For the text-containing cell, return its midpoint in [x, y] coordinate format. 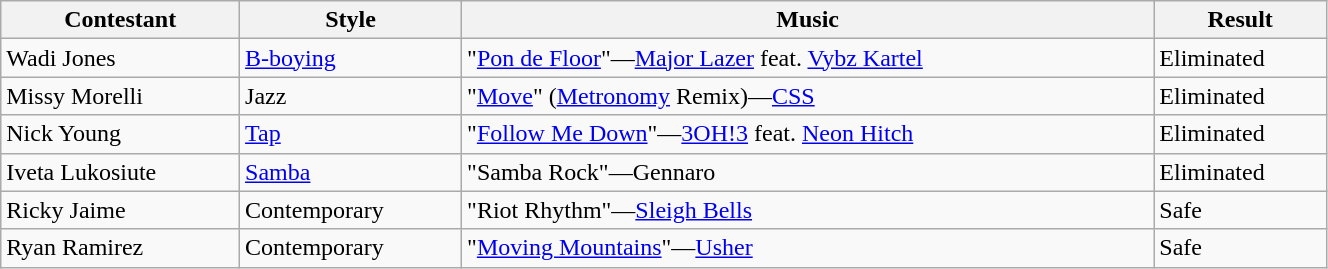
"Follow Me Down"—3OH!3 feat. Neon Hitch [808, 134]
Jazz [351, 96]
Ricky Jaime [120, 210]
Contestant [120, 20]
"Move" (Metronomy Remix)—CSS [808, 96]
Iveta Lukosiute [120, 172]
Nick Young [120, 134]
Tap [351, 134]
Missy Morelli [120, 96]
"Samba Rock"—Gennaro [808, 172]
"Moving Mountains"—Usher [808, 248]
Style [351, 20]
"Riot Rhythm"—Sleigh Bells [808, 210]
B-boying [351, 58]
Music [808, 20]
Samba [351, 172]
Result [1240, 20]
Ryan Ramirez [120, 248]
"Pon de Floor"—Major Lazer feat. Vybz Kartel [808, 58]
Wadi Jones [120, 58]
